Provide the [X, Y] coordinate of the cell's center where the given text is located.  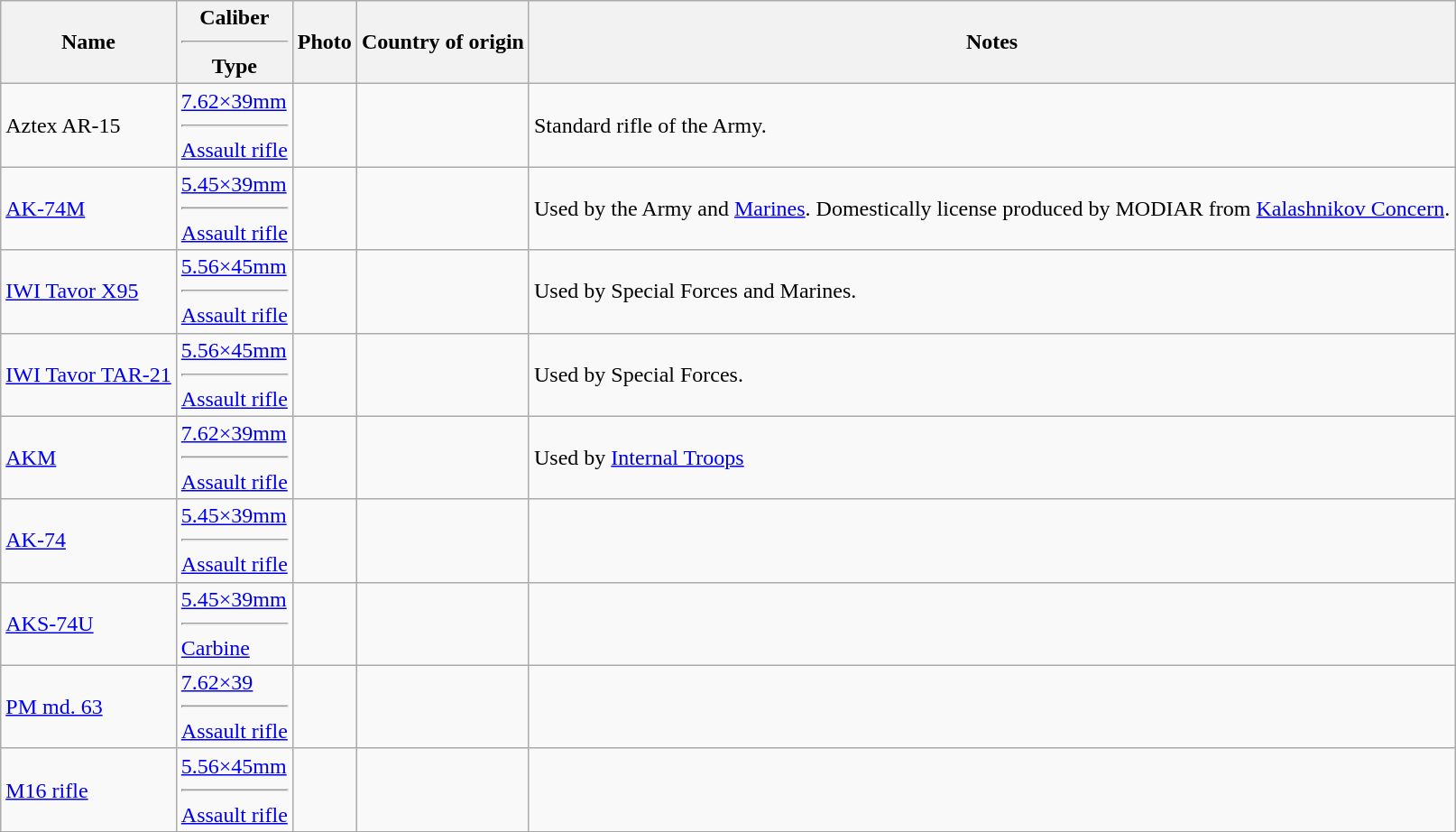
IWI Tavor X95 [88, 291]
7.62×39Assault rifle [235, 707]
AK-74M [88, 208]
Name [88, 42]
Standard rifle of the Army. [991, 125]
Used by Special Forces and Marines. [991, 291]
AKS-74U [88, 624]
Aztex AR-15 [88, 125]
Used by Internal Troops [991, 458]
5.45×39mmCarbine [235, 624]
Used by Special Forces. [991, 374]
Notes [991, 42]
M16 rifle [88, 790]
Country of origin [442, 42]
Used by the Army and Marines. Domestically license produced by MODIAR from Kalashnikov Concern. [991, 208]
AK-74 [88, 541]
CaliberType [235, 42]
AKM [88, 458]
PM md. 63 [88, 707]
Photo [325, 42]
IWI Tavor TAR-21 [88, 374]
